From the cell containing the given text, extract its center point as [X, Y] coordinate. 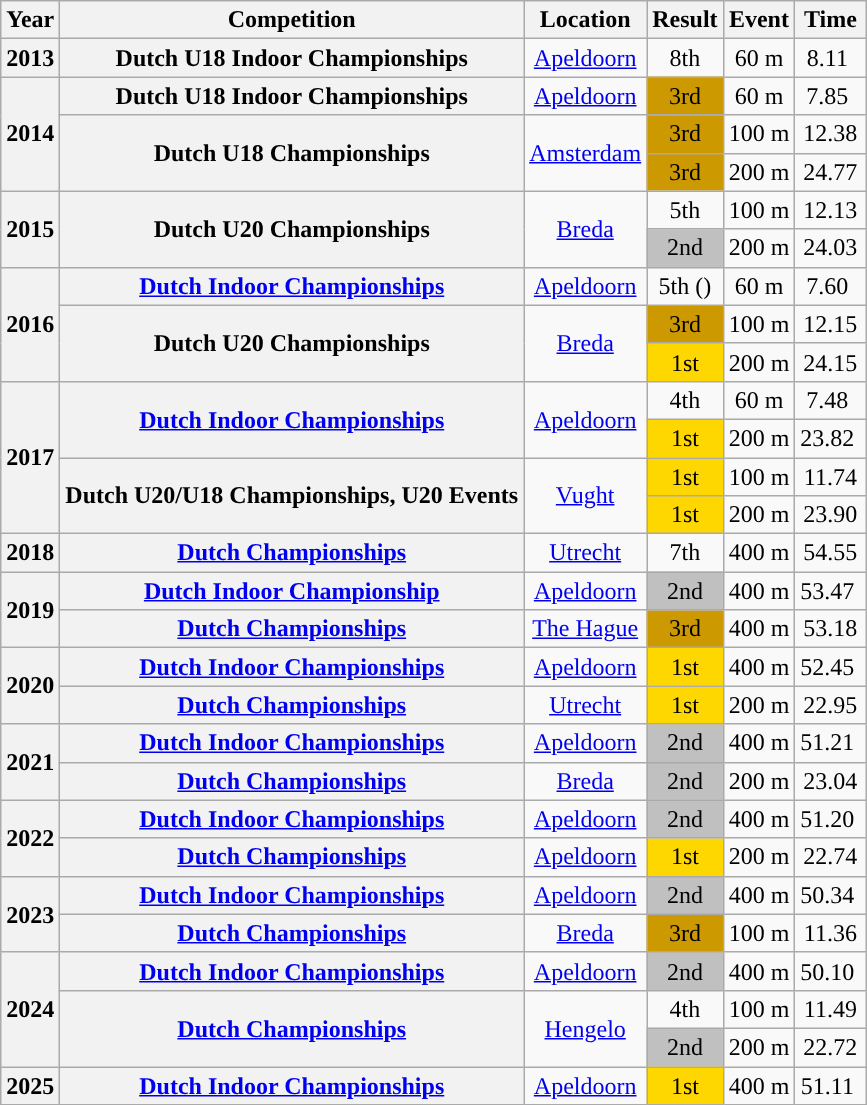
2022 [30, 838]
Vught [586, 496]
24.03 [830, 248]
51.21 [830, 743]
12.13 [830, 210]
Dutch Indoor Championship [292, 591]
2023 [30, 914]
22.72 [830, 1047]
7th [685, 553]
2016 [30, 324]
12.38 [830, 134]
Hengelo [586, 1028]
2014 [30, 134]
5th () [685, 286]
Amsterdam [586, 153]
2021 [30, 762]
51.11 [830, 1085]
Competition [292, 20]
Year [30, 20]
22.74 [830, 857]
24.15 [830, 362]
5th [685, 210]
50.10 [830, 971]
Event [759, 20]
Time [830, 20]
24.77 [830, 172]
2020 [30, 686]
Location [586, 20]
8th [685, 58]
12.15 [830, 324]
7.85 [830, 96]
7.48 [830, 400]
11.36 [830, 933]
23.82 [830, 438]
52.45 [830, 667]
54.55 [830, 553]
2013 [30, 58]
2015 [30, 229]
The Hague [586, 629]
23.90 [830, 515]
50.34 [830, 895]
53.18 [830, 629]
2025 [30, 1085]
8.11 [830, 58]
2017 [30, 457]
22.95 [830, 705]
51.20 [830, 819]
7.60 [830, 286]
53.47 [830, 591]
2024 [30, 1009]
Dutch U20/U18 Championships, U20 Events [292, 496]
2019 [30, 610]
11.74 [830, 477]
23.04 [830, 781]
Dutch U18 Championships [292, 153]
Result [685, 20]
11.49 [830, 1009]
2018 [30, 553]
